Return [x, y] of the center of cell containing provided text 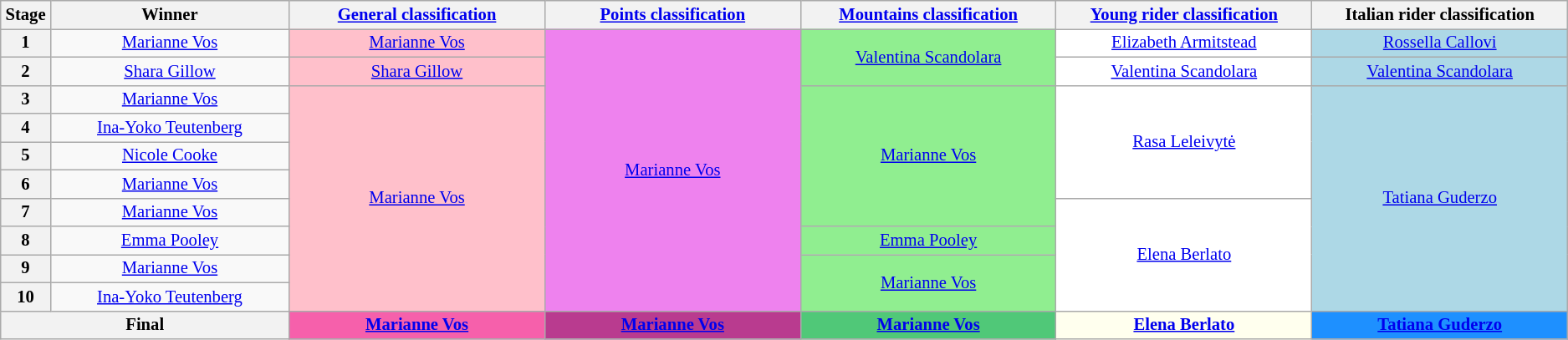
Final [146, 325]
Italian rider classification [1440, 14]
Mountains classification [928, 14]
Rasa Leleivytė [1184, 142]
3 [26, 99]
1 [26, 43]
5 [26, 155]
Points classification [672, 14]
8 [26, 240]
Stage [26, 14]
Nicole Cooke [169, 155]
Winner [169, 14]
9 [26, 268]
6 [26, 184]
Rossella Callovi [1440, 43]
10 [26, 297]
Young rider classification [1184, 14]
2 [26, 71]
4 [26, 128]
7 [26, 212]
Elizabeth Armitstead [1184, 43]
General classification [417, 14]
